For the text-containing cell, return its midpoint in [x, y] coordinate format. 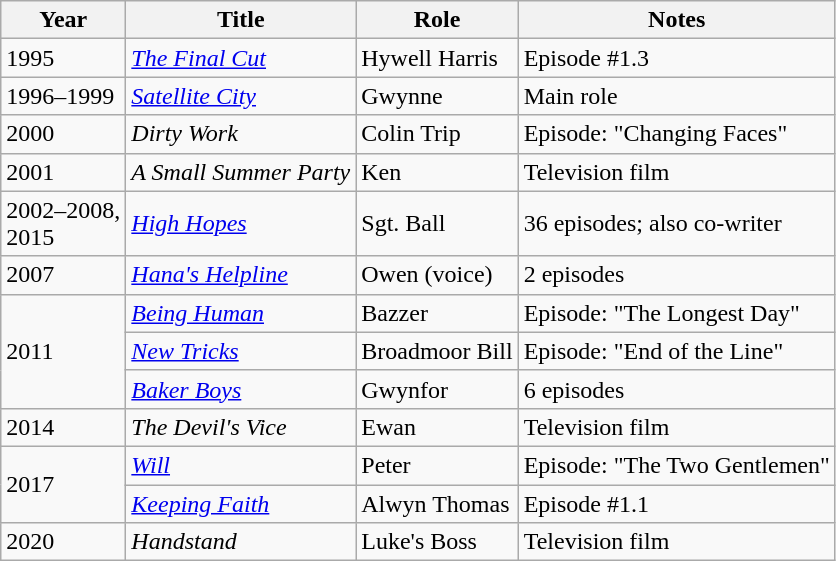
A Small Summer Party [241, 172]
Gwynne [437, 96]
Will [241, 465]
Episode: "End of the Line" [676, 351]
1996–1999 [64, 96]
Satellite City [241, 96]
6 episodes [676, 389]
36 episodes; also co-writer [676, 224]
Year [64, 20]
Sgt. Ball [437, 224]
Bazzer [437, 313]
Main role [676, 96]
2002–2008,2015 [64, 224]
Episode #1.1 [676, 503]
Title [241, 20]
The Devil's Vice [241, 427]
2014 [64, 427]
2 episodes [676, 275]
2011 [64, 351]
2020 [64, 542]
Ken [437, 172]
High Hopes [241, 224]
Notes [676, 20]
Hana's Helpline [241, 275]
Peter [437, 465]
Ewan [437, 427]
Baker Boys [241, 389]
The Final Cut [241, 58]
Episode: "The Longest Day" [676, 313]
Episode: "The Two Gentlemen" [676, 465]
1995 [64, 58]
Keeping Faith [241, 503]
Alwyn Thomas [437, 503]
Handstand [241, 542]
Being Human [241, 313]
New Tricks [241, 351]
Gwynfor [437, 389]
Episode: "Changing Faces" [676, 134]
2017 [64, 484]
Colin Trip [437, 134]
Broadmoor Bill [437, 351]
2001 [64, 172]
Luke's Boss [437, 542]
Hywell Harris [437, 58]
Owen (voice) [437, 275]
Dirty Work [241, 134]
Episode #1.3 [676, 58]
Role [437, 20]
2007 [64, 275]
2000 [64, 134]
